Detect which cell encompasses the target text, then output its (X, Y) center coordinate. 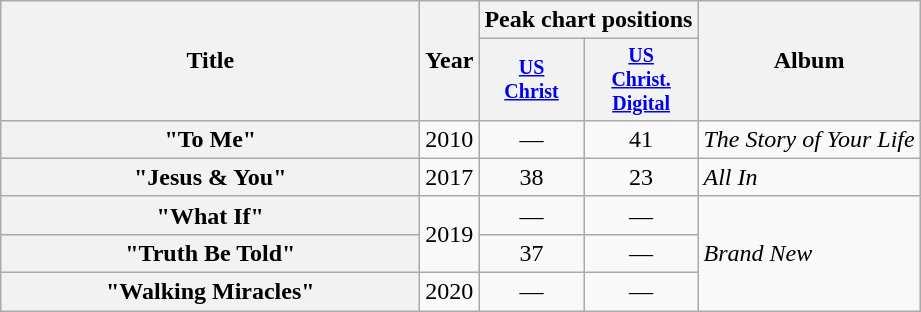
Peak chart positions (588, 20)
Year (450, 61)
41 (641, 139)
37 (532, 253)
The Story of Your Life (809, 139)
2017 (450, 177)
US Christ (532, 80)
Brand New (809, 253)
Title (210, 61)
23 (641, 177)
"Jesus & You" (210, 177)
2020 (450, 292)
38 (532, 177)
"To Me" (210, 139)
2010 (450, 139)
All In (809, 177)
USChrist.Digital (641, 80)
"Walking Miracles" (210, 292)
2019 (450, 234)
"Truth Be Told" (210, 253)
"What If" (210, 215)
Album (809, 61)
